Scan for the cell matching the given text and deliver its (x, y) coordinate at center. 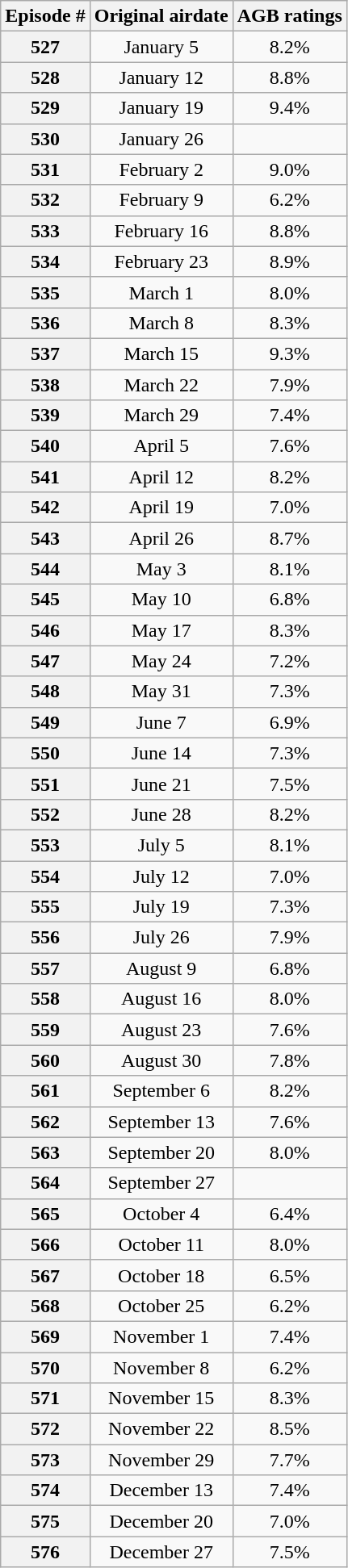
543 (45, 538)
February 23 (161, 261)
554 (45, 876)
July 26 (161, 938)
February 9 (161, 200)
567 (45, 1275)
6.4% (289, 1214)
7.7% (289, 1460)
August 30 (161, 1060)
560 (45, 1060)
568 (45, 1306)
June 21 (161, 784)
557 (45, 968)
February 16 (161, 231)
May 17 (161, 630)
September 13 (161, 1122)
566 (45, 1244)
553 (45, 845)
May 10 (161, 600)
August 16 (161, 999)
January 26 (161, 139)
550 (45, 753)
555 (45, 907)
546 (45, 630)
551 (45, 784)
July 19 (161, 907)
December 20 (161, 1521)
533 (45, 231)
December 13 (161, 1491)
9.3% (289, 353)
558 (45, 999)
569 (45, 1336)
April 5 (161, 446)
Original airdate (161, 16)
October 4 (161, 1214)
March 15 (161, 353)
542 (45, 508)
October 25 (161, 1306)
June 7 (161, 722)
August 23 (161, 1030)
March 29 (161, 416)
528 (45, 77)
March 8 (161, 323)
7.8% (289, 1060)
574 (45, 1491)
January 5 (161, 47)
537 (45, 353)
573 (45, 1460)
December 27 (161, 1552)
November 8 (161, 1368)
March 22 (161, 385)
539 (45, 416)
545 (45, 600)
8.7% (289, 538)
September 27 (161, 1183)
9.4% (289, 108)
June 14 (161, 753)
August 9 (161, 968)
January 12 (161, 77)
562 (45, 1122)
540 (45, 446)
October 18 (161, 1275)
6.5% (289, 1275)
559 (45, 1030)
552 (45, 814)
November 15 (161, 1399)
July 12 (161, 876)
536 (45, 323)
November 29 (161, 1460)
8.9% (289, 261)
563 (45, 1152)
547 (45, 661)
548 (45, 692)
529 (45, 108)
575 (45, 1521)
November 22 (161, 1429)
556 (45, 938)
April 26 (161, 538)
October 11 (161, 1244)
9.0% (289, 169)
534 (45, 261)
July 5 (161, 845)
8.5% (289, 1429)
September 20 (161, 1152)
AGB ratings (289, 16)
Episode # (45, 16)
564 (45, 1183)
570 (45, 1368)
561 (45, 1091)
June 28 (161, 814)
532 (45, 200)
November 1 (161, 1336)
6.9% (289, 722)
538 (45, 385)
541 (45, 477)
572 (45, 1429)
544 (45, 569)
September 6 (161, 1091)
565 (45, 1214)
531 (45, 169)
January 19 (161, 108)
530 (45, 139)
571 (45, 1399)
May 3 (161, 569)
549 (45, 722)
May 31 (161, 692)
April 19 (161, 508)
February 2 (161, 169)
576 (45, 1552)
March 1 (161, 292)
7.2% (289, 661)
535 (45, 292)
527 (45, 47)
May 24 (161, 661)
April 12 (161, 477)
